Determine the [X, Y] coordinate at the center of the cell enclosing the given text.  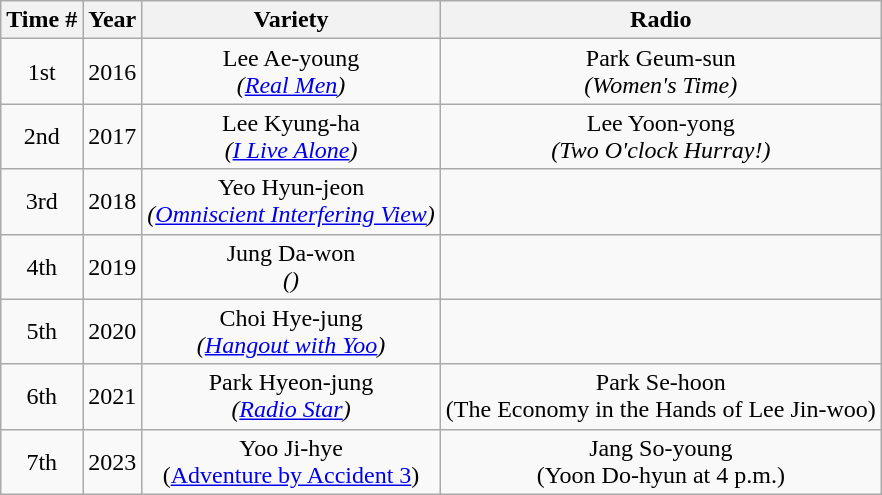
2020 [112, 332]
Radio [660, 20]
2019 [112, 266]
Year [112, 20]
6th [42, 396]
Lee Kyung-ha(I Live Alone) [292, 136]
2023 [112, 462]
Choi Hye-jung(Hangout with Yoo) [292, 332]
Park Se-hoon(The Economy in the Hands of Lee Jin-woo) [660, 396]
7th [42, 462]
Variety [292, 20]
Lee Yoon-yong(Two O'clock Hurray!) [660, 136]
Yeo Hyun-jeon(Omniscient Interfering View) [292, 202]
Yoo Ji-hye(Adventure by Accident 3) [292, 462]
Park Hyeon-jung(Radio Star) [292, 396]
2nd [42, 136]
2021 [112, 396]
Jung Da-won() [292, 266]
Time # [42, 20]
Jang So-young(Yoon Do-hyun at 4 p.m.) [660, 462]
Park Geum-sun(Women's Time) [660, 72]
5th [42, 332]
4th [42, 266]
2016 [112, 72]
3rd [42, 202]
Lee Ae-young(Real Men) [292, 72]
1st [42, 72]
2017 [112, 136]
2018 [112, 202]
